Search for the cell housing the specified text and yield its [x, y] center coordinate. 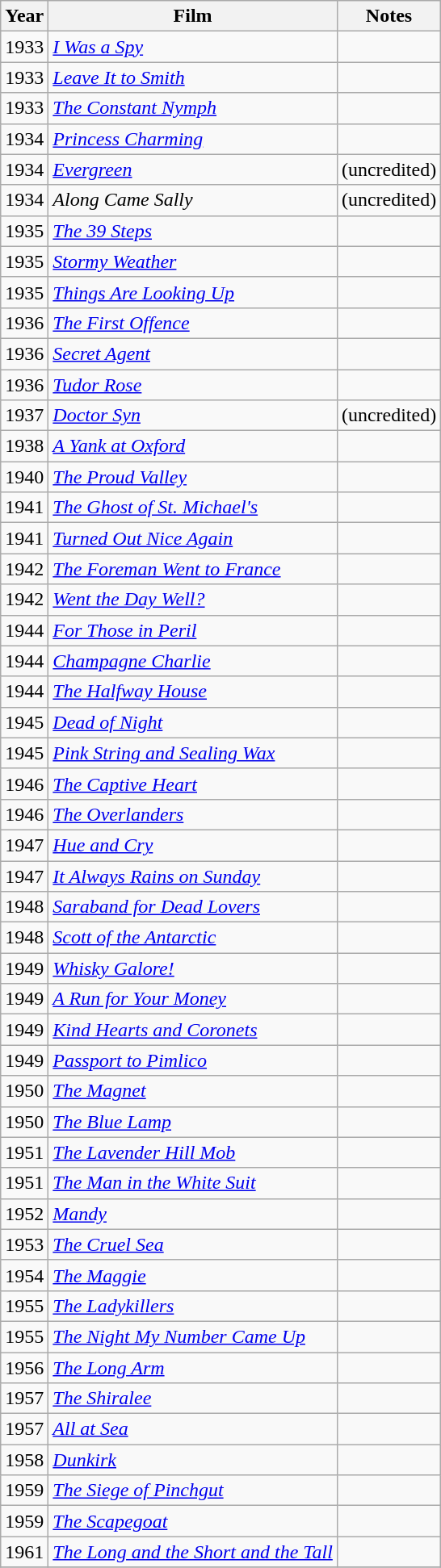
The Foreman Went to France [193, 569]
Stormy Weather [193, 261]
Champagne Charlie [193, 661]
The Night My Number Came Up [193, 1336]
The Lavender Hill Mob [193, 1152]
Things Are Looking Up [193, 292]
It Always Rains on Sunday [193, 876]
Mandy [193, 1214]
The Blue Lamp [193, 1122]
The Siege of Pinchgut [193, 1491]
Tudor Rose [193, 385]
Kind Hearts and Coronets [193, 1030]
The Long and the Short and the Tall [193, 1552]
Scott of the Antarctic [193, 938]
The Shiralee [193, 1399]
Doctor Syn [193, 416]
1961 [24, 1552]
Went the Day Well? [193, 600]
The Constant Nymph [193, 108]
The Magnet [193, 1091]
Evergreen [193, 169]
For Those in Peril [193, 630]
Whisky Galore! [193, 968]
The Ghost of St. Michael's [193, 508]
1958 [24, 1460]
The Halfway House [193, 692]
1940 [24, 477]
Dunkirk [193, 1460]
Year [24, 16]
Film [193, 16]
1937 [24, 416]
Passport to Pimlico [193, 1060]
Secret Agent [193, 353]
1956 [24, 1368]
The First Offence [193, 323]
The Cruel Sea [193, 1244]
The Overlanders [193, 814]
Along Came Sally [193, 200]
A Run for Your Money [193, 999]
1954 [24, 1275]
The Proud Valley [193, 477]
The Scapegoat [193, 1521]
1938 [24, 446]
Princess Charming [193, 139]
Hue and Cry [193, 845]
The Captive Heart [193, 784]
Pink String and Sealing Wax [193, 753]
The Long Arm [193, 1368]
1952 [24, 1214]
Turned Out Nice Again [193, 538]
1953 [24, 1244]
Saraband for Dead Lovers [193, 907]
The Man in the White Suit [193, 1183]
The Ladykillers [193, 1306]
Dead of Night [193, 722]
I Was a Spy [193, 47]
The Maggie [193, 1275]
Notes [388, 16]
All at Sea [193, 1429]
A Yank at Oxford [193, 446]
Leave It to Smith [193, 77]
The 39 Steps [193, 231]
